Provide the [x, y] coordinate of the cell's center where the given text is located.  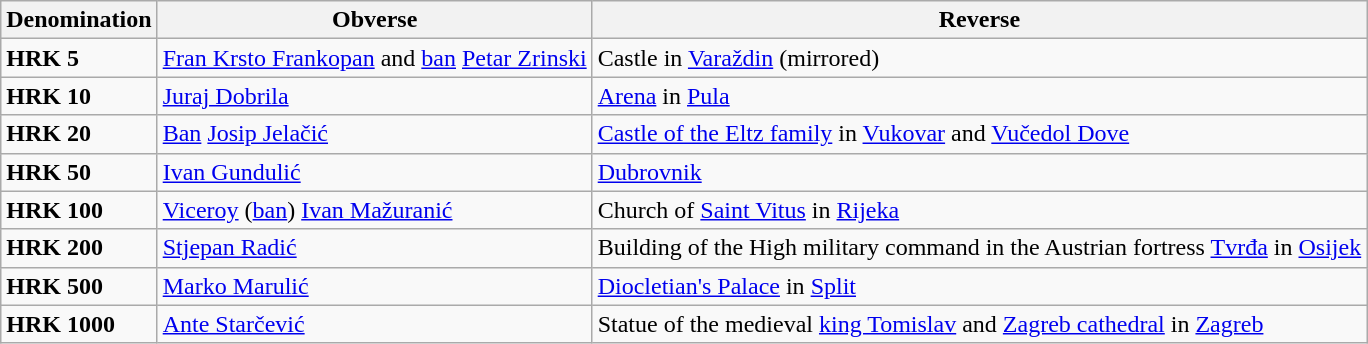
Obverse [374, 20]
Fran Krsto Frankopan and ban Petar Zrinski [374, 58]
Building of the High military command in the Austrian fortress Tvrđa in Osijek [980, 248]
HRK 500 [79, 286]
Castle of the Eltz family in Vukovar and Vučedol Dove [980, 134]
HRK 200 [79, 248]
HRK 20 [79, 134]
Diocletian's Palace in Split [980, 286]
HRK 5 [79, 58]
HRK 50 [79, 172]
Arena in Pula [980, 96]
Marko Marulić [374, 286]
Stjepan Radić [374, 248]
Dubrovnik [980, 172]
Statue of the medieval king Tomislav and Zagreb cathedral in Zagreb [980, 324]
Ante Starčević [374, 324]
HRK 100 [79, 210]
Viceroy (ban) Ivan Mažuranić [374, 210]
Ban Josip Jelačić [374, 134]
Denomination [79, 20]
HRK 10 [79, 96]
Reverse [980, 20]
Ivan Gundulić [374, 172]
Juraj Dobrila [374, 96]
Church of Saint Vitus in Rijeka [980, 210]
HRK 1000 [79, 324]
Castle in Varaždin (mirrored) [980, 58]
